For the text-containing cell, return its midpoint in [X, Y] coordinate format. 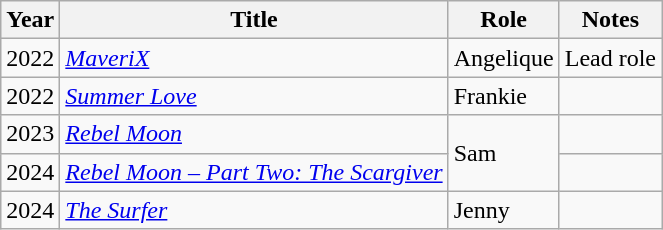
Year [30, 20]
Rebel Moon – Part Two: The Scargiver [254, 172]
Summer Love [254, 96]
Angelique [504, 58]
Frankie [504, 96]
Notes [610, 20]
Rebel Moon [254, 134]
2023 [30, 134]
Lead role [610, 58]
Sam [504, 153]
Jenny [504, 210]
Title [254, 20]
MaveriX [254, 58]
Role [504, 20]
The Surfer [254, 210]
